For the text-containing cell, return its midpoint in [x, y] coordinate format. 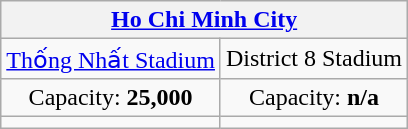
Capacity: 25,000 [111, 97]
Thống Nhất Stadium [111, 59]
District 8 Stadium [314, 59]
Capacity: n/a [314, 97]
Ho Chi Minh City [204, 20]
